Search for the cell housing the specified text and yield its [X, Y] center coordinate. 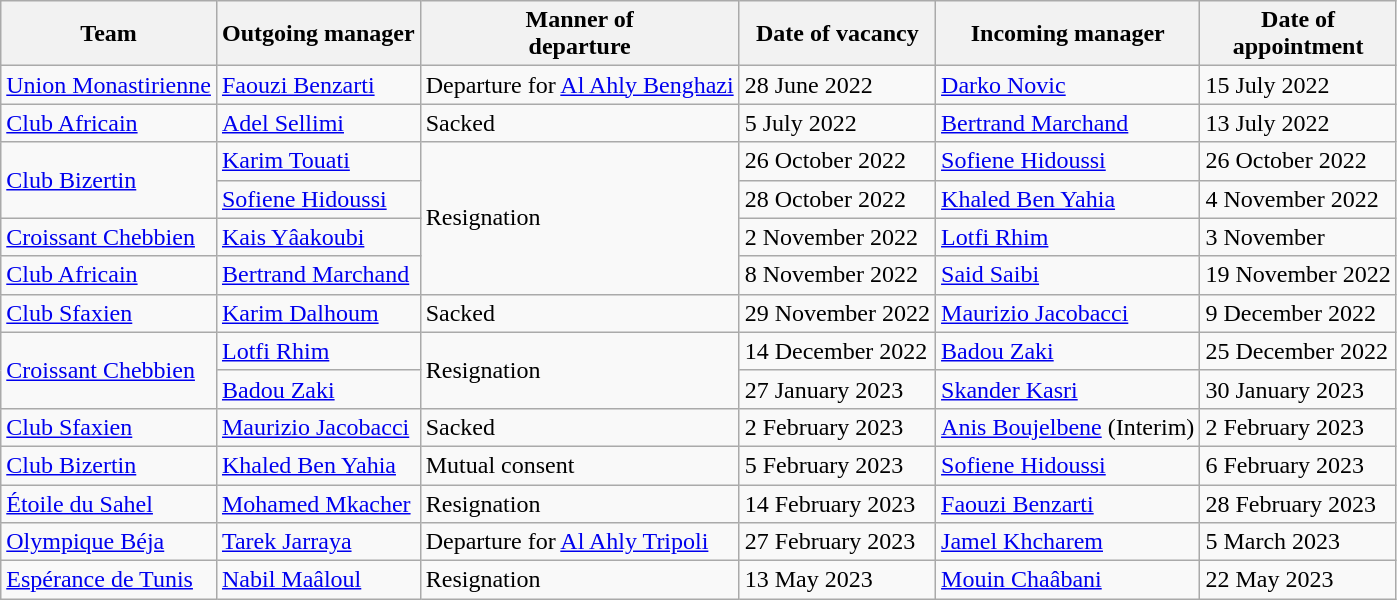
6 February 2023 [1298, 465]
Espérance de Tunis [109, 580]
Anis Boujelbene (Interim) [1068, 427]
Jamel Khcharem [1068, 542]
Mouin Chaâbani [1068, 580]
5 July 2022 [837, 123]
Mohamed Mkacher [318, 503]
Departure for Al Ahly Tripoli [580, 542]
22 May 2023 [1298, 580]
8 November 2022 [837, 275]
Manner ofdeparture [580, 34]
14 February 2023 [837, 503]
Date ofappointment [1298, 34]
4 November 2022 [1298, 199]
25 December 2022 [1298, 351]
9 December 2022 [1298, 313]
3 November [1298, 237]
Team [109, 34]
Adel Sellimi [318, 123]
13 May 2023 [837, 580]
30 January 2023 [1298, 389]
Étoile du Sahel [109, 503]
Karim Dalhoum [318, 313]
2 November 2022 [837, 237]
Skander Kasri [1068, 389]
Tarek Jarraya [318, 542]
29 November 2022 [837, 313]
14 December 2022 [837, 351]
Olympique Béja [109, 542]
27 February 2023 [837, 542]
Incoming manager [1068, 34]
Date of vacancy [837, 34]
Said Saibi [1068, 275]
19 November 2022 [1298, 275]
13 July 2022 [1298, 123]
Departure for Al Ahly Benghazi [580, 85]
27 January 2023 [837, 389]
Union Monastirienne [109, 85]
Mutual consent [580, 465]
5 March 2023 [1298, 542]
28 February 2023 [1298, 503]
Kais Yâakoubi [318, 237]
Karim Touati [318, 161]
5 February 2023 [837, 465]
Nabil Maâloul [318, 580]
Outgoing manager [318, 34]
28 October 2022 [837, 199]
Darko Novic [1068, 85]
15 July 2022 [1298, 85]
28 June 2022 [837, 85]
